For the text-containing cell, return its midpoint in (X, Y) coordinate format. 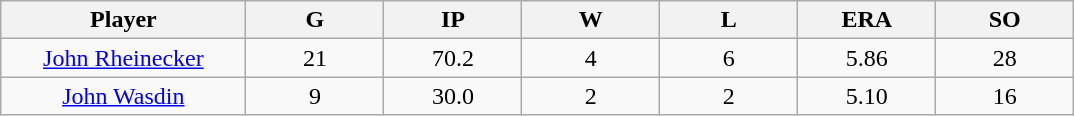
G (315, 20)
9 (315, 96)
28 (1005, 58)
5.86 (867, 58)
ERA (867, 20)
4 (591, 58)
Player (124, 20)
John Wasdin (124, 96)
5.10 (867, 96)
SO (1005, 20)
21 (315, 58)
W (591, 20)
70.2 (453, 58)
John Rheinecker (124, 58)
L (729, 20)
6 (729, 58)
30.0 (453, 96)
16 (1005, 96)
IP (453, 20)
